Search for the cell housing the specified text and yield its [X, Y] center coordinate. 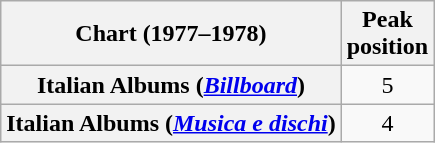
Italian Albums (Billboard) [171, 85]
5 [387, 85]
Italian Albums (Musica e dischi) [171, 123]
Chart (1977–1978) [171, 34]
4 [387, 123]
Peakposition [387, 34]
